Detect which cell encompasses the target text, then output its [X, Y] center coordinate. 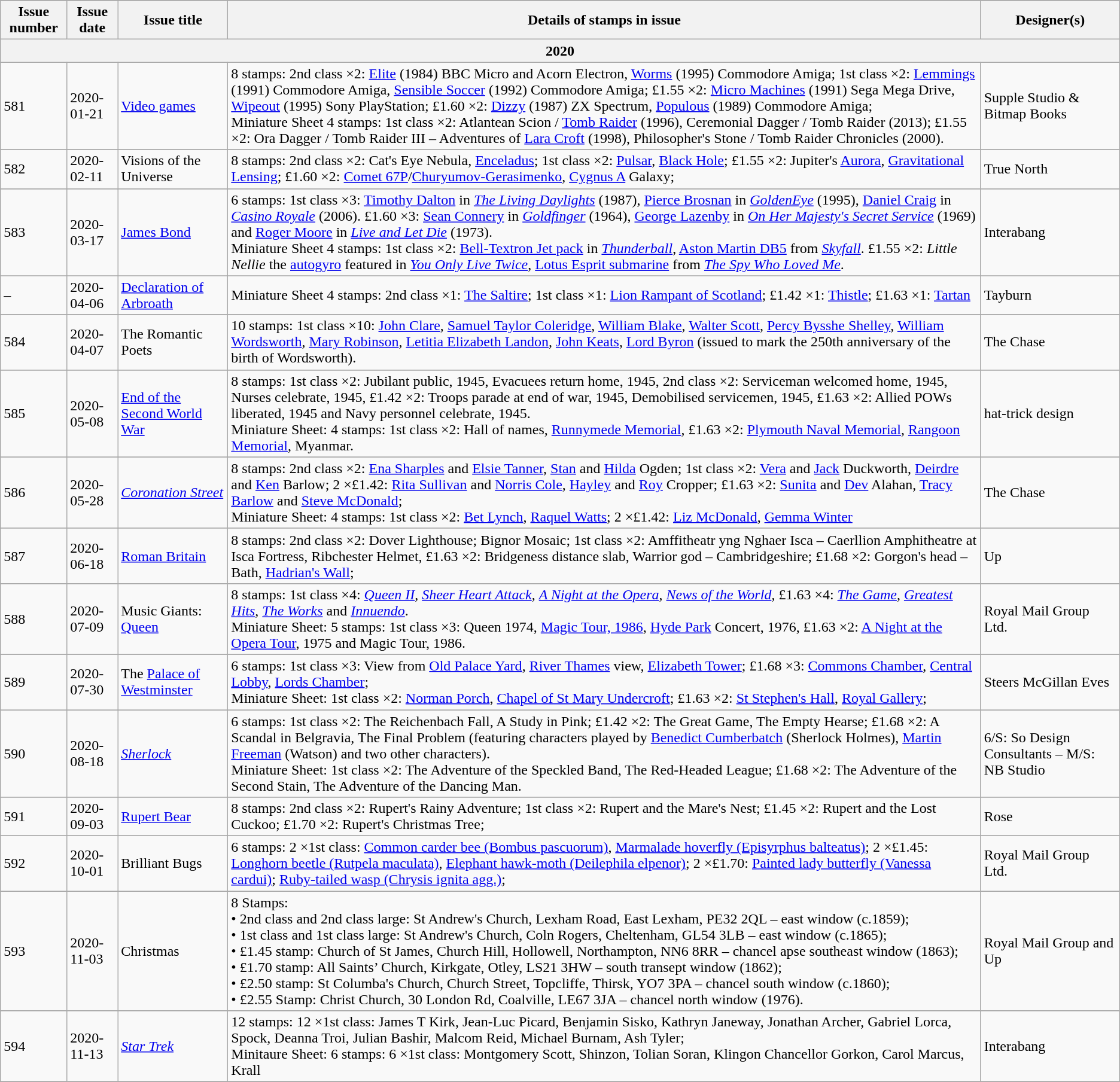
Issue title [173, 20]
581 [34, 106]
Christmas [173, 951]
Rupert Bear [173, 817]
2020-09-03 [92, 817]
590 [34, 753]
2020-05-28 [92, 493]
594 [34, 1047]
– [34, 295]
591 [34, 817]
Visions of the Universe [173, 169]
583 [34, 232]
Declaration of Arbroath [173, 295]
Brilliant Bugs [173, 864]
587 [34, 556]
585 [34, 413]
589 [34, 682]
Sherlock [173, 753]
Supple Studio & Bitmap Books [1050, 106]
2020-08-18 [92, 753]
Star Trek [173, 1047]
2020-06-18 [92, 556]
Details of stamps in issue [604, 20]
2020-11-13 [92, 1047]
584 [34, 342]
The Romantic Poets [173, 342]
End of the Second World War [173, 413]
Tayburn [1050, 295]
588 [34, 618]
592 [34, 864]
Up [1050, 556]
Steers McGillan Eves [1050, 682]
The Palace of Westminster [173, 682]
2020-11-03 [92, 951]
582 [34, 169]
2020-04-07 [92, 342]
Designer(s) [1050, 20]
Coronation Street [173, 493]
Miniature Sheet 4 stamps: 2nd class ×1: The Saltire; 1st class ×1: Lion Rampant of Scotland; £1.42 ×1: Thistle; £1.63 ×1: Tartan [604, 295]
Royal Mail Group and Up [1050, 951]
True North [1050, 169]
586 [34, 493]
2020-02-11 [92, 169]
2020-07-30 [92, 682]
Issue date [92, 20]
2020-10-01 [92, 864]
Roman Britain [173, 556]
2020 [560, 51]
2020-05-08 [92, 413]
2020-07-09 [92, 618]
2020-03-17 [92, 232]
593 [34, 951]
hat-trick design [1050, 413]
6/S: So Design Consultants – M/S: NB Studio [1050, 753]
Video games [173, 106]
2020-01-21 [92, 106]
James Bond [173, 232]
Rose [1050, 817]
Issue number [34, 20]
2020-04-06 [92, 295]
Music Giants: Queen [173, 618]
